Identify which cell holds the provided text, then report its (X, Y) central coordinate. 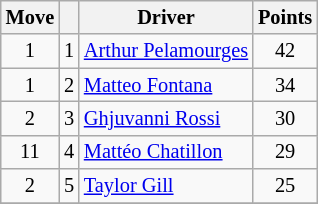
Arthur Pelamourges (166, 51)
Points (285, 17)
11 (30, 152)
34 (285, 85)
Ghjuvanni Rossi (166, 118)
Driver (166, 17)
29 (285, 152)
25 (285, 186)
30 (285, 118)
Move (30, 17)
4 (69, 152)
Taylor Gill (166, 186)
42 (285, 51)
5 (69, 186)
3 (69, 118)
Matteo Fontana (166, 85)
Mattéo Chatillon (166, 152)
